Capture the cell that displays the provided text and extract its [x, y] central coordinate. 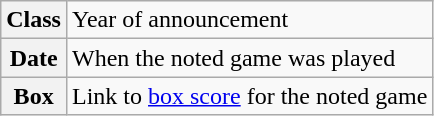
Link to box score for the noted game [249, 96]
Class [34, 20]
When the noted game was played [249, 58]
Box [34, 96]
Year of announcement [249, 20]
Date [34, 58]
